Return the [X, Y] coordinate for the center point of the cell that contains the specified text.  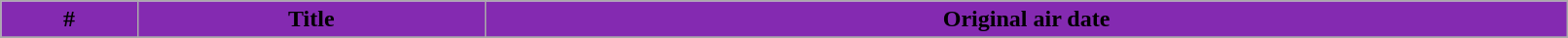
# [69, 19]
Title [311, 19]
Original air date [1026, 19]
